Return [x, y] of the center of cell containing provided text 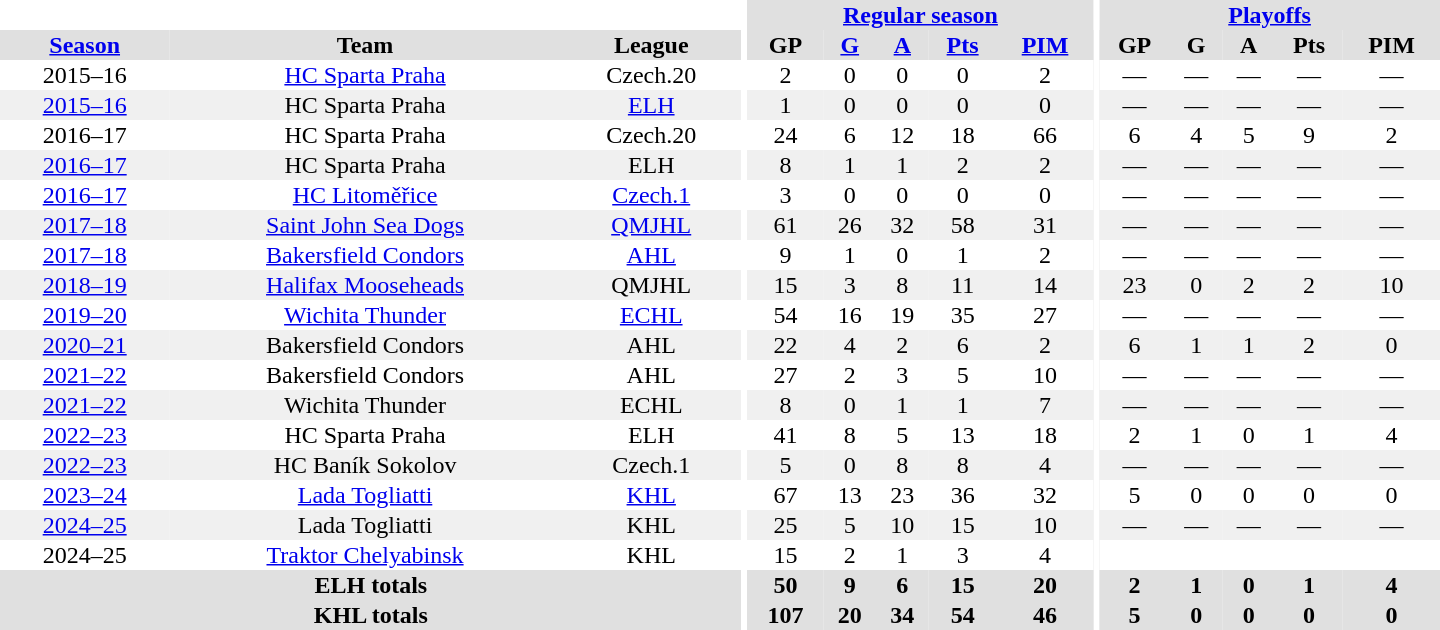
34 [902, 615]
61 [786, 225]
16 [850, 315]
HC Litoměřice [364, 195]
14 [1046, 285]
Team [364, 45]
7 [1046, 405]
Halifax Mooseheads [364, 285]
2023–24 [84, 495]
Regular season [921, 15]
League [652, 45]
Season [84, 45]
2018–19 [84, 285]
35 [963, 315]
2019–20 [84, 315]
ELH totals [371, 585]
19 [902, 315]
67 [786, 495]
31 [1046, 225]
HC Baník Sokolov [364, 465]
KHL totals [371, 615]
25 [786, 525]
41 [786, 435]
26 [850, 225]
Playoffs [1270, 15]
66 [1046, 135]
46 [1046, 615]
Traktor Chelyabinsk [364, 555]
50 [786, 585]
36 [963, 495]
11 [963, 285]
12 [902, 135]
22 [786, 345]
107 [786, 615]
Saint John Sea Dogs [364, 225]
2020–21 [84, 345]
24 [786, 135]
58 [963, 225]
